For the text-containing cell, return its midpoint in [X, Y] coordinate format. 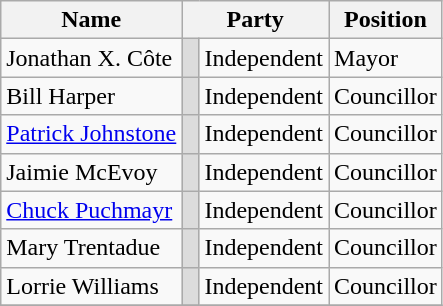
Position [386, 20]
Name [92, 20]
Chuck Puchmayr [92, 210]
Lorrie Williams [92, 286]
Bill Harper [92, 96]
Mary Trentadue [92, 248]
Jaimie McEvoy [92, 172]
Patrick Johnstone [92, 134]
Mayor [386, 58]
Jonathan X. Côte [92, 58]
Party [256, 20]
